Detect which cell encompasses the target text, then output its [x, y] center coordinate. 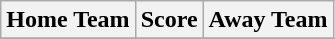
Score [169, 20]
Home Team [68, 20]
Away Team [268, 20]
